Determine the [X, Y] coordinate at the center of the cell enclosing the given text.  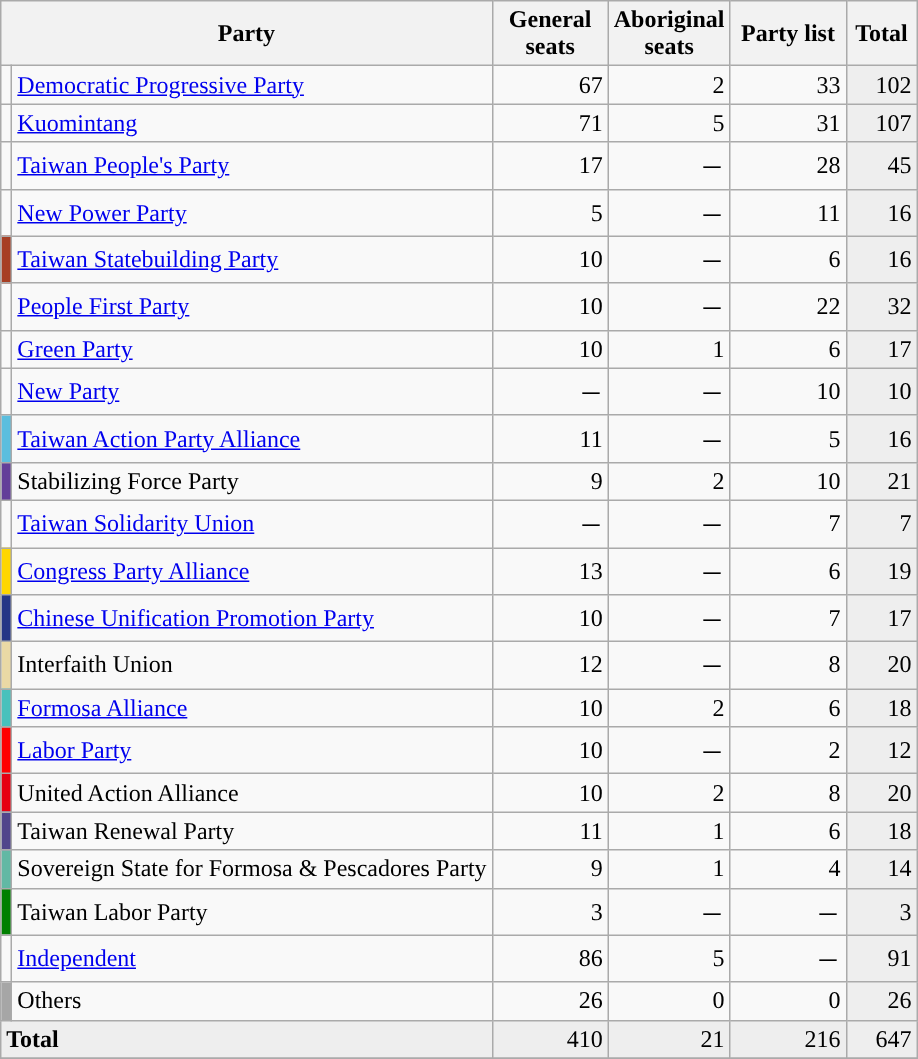
Party list [788, 34]
Taiwan People's Party [252, 166]
Labor Party [252, 750]
Chinese Unification Promotion Party [252, 618]
13 [550, 572]
647 [882, 1039]
Party [246, 34]
410 [550, 1039]
United Action Alliance [252, 793]
Formosa Alliance [252, 708]
32 [882, 306]
4 [788, 869]
31 [788, 123]
Taiwan Renewal Party [252, 831]
14 [882, 869]
Green Party [252, 349]
Aboriginal seats [669, 34]
New Power Party [252, 212]
Democratic Progressive Party [252, 85]
Taiwan Labor Party [252, 912]
107 [882, 123]
Taiwan Solidarity Union [252, 524]
Independent [252, 958]
Taiwan Action Party Alliance [252, 438]
19 [882, 572]
Stabilizing Force Party [252, 481]
Interfaith Union [252, 666]
Others [252, 1001]
71 [550, 123]
86 [550, 958]
Sovereign State for Formosa & Pescadores Party [252, 869]
91 [882, 958]
Kuomintang [252, 123]
Congress Party Alliance [252, 572]
28 [788, 166]
45 [882, 166]
New Party [252, 392]
67 [550, 85]
22 [788, 306]
33 [788, 85]
216 [788, 1039]
102 [882, 85]
Taiwan Statebuilding Party [252, 260]
General seats [550, 34]
People First Party [252, 306]
